Identify which cell holds the provided text, then report its [X, Y] central coordinate. 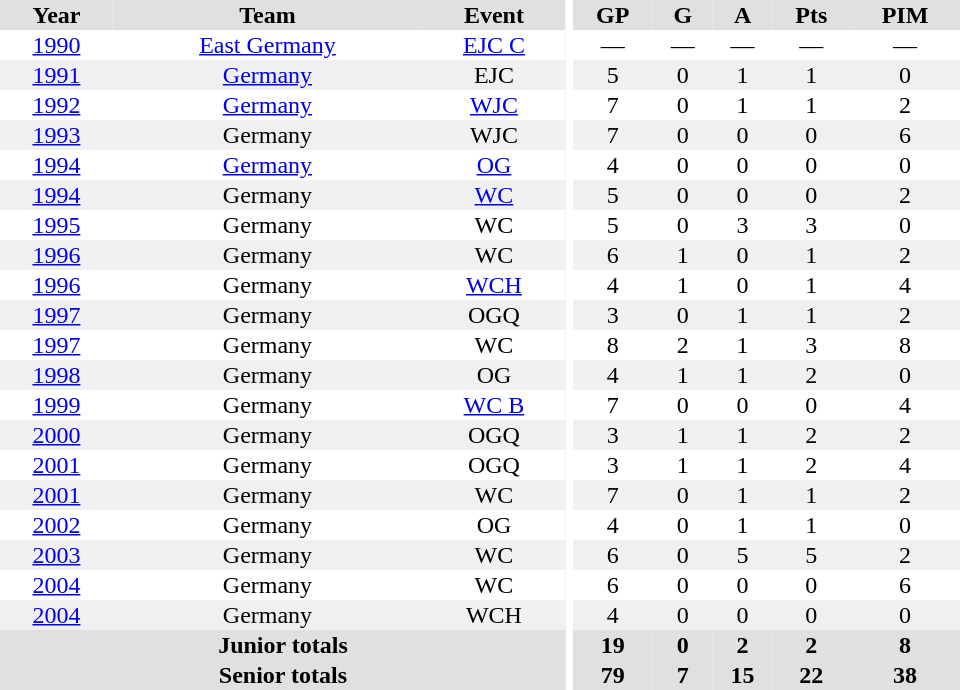
1993 [56, 135]
EJC [494, 75]
Junior totals [283, 645]
Year [56, 15]
79 [613, 675]
Senior totals [283, 675]
A [743, 15]
Team [268, 15]
2000 [56, 435]
22 [810, 675]
2002 [56, 525]
2003 [56, 555]
1991 [56, 75]
15 [743, 675]
EJC C [494, 45]
Event [494, 15]
PIM [905, 15]
GP [613, 15]
19 [613, 645]
1990 [56, 45]
1992 [56, 105]
1999 [56, 405]
38 [905, 675]
Pts [810, 15]
East Germany [268, 45]
WC B [494, 405]
1998 [56, 375]
1995 [56, 225]
G [683, 15]
